Search for the cell housing the specified text and yield its [x, y] center coordinate. 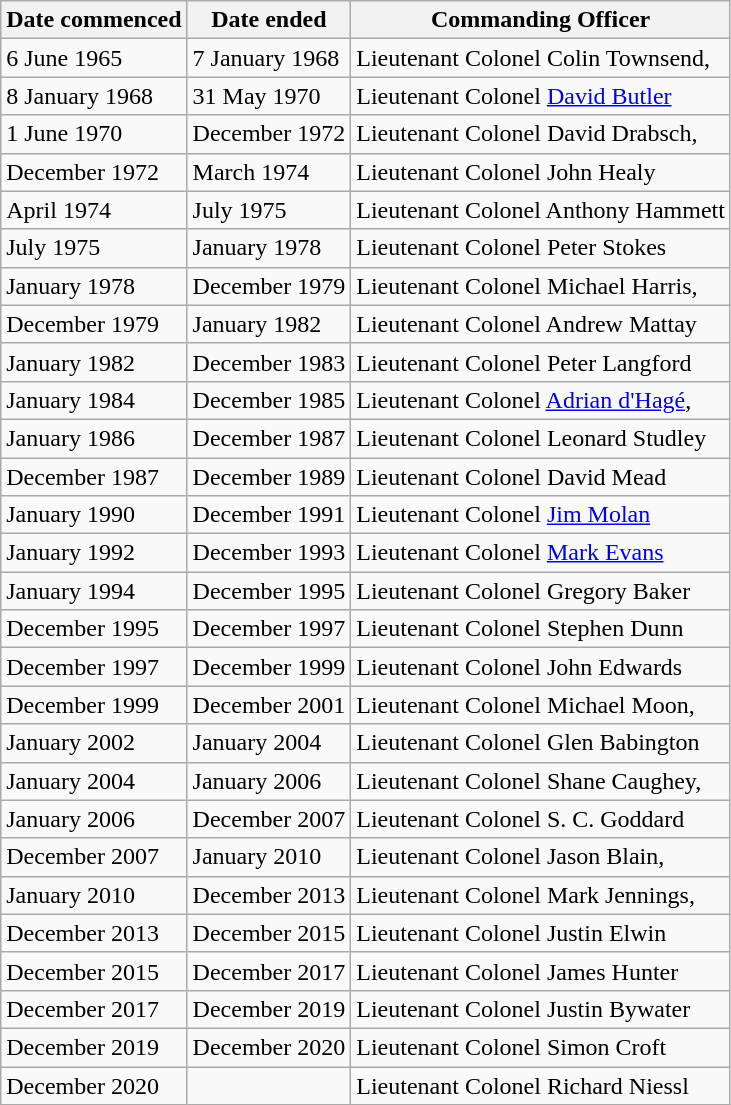
Lieutenant Colonel Justin Bywater [541, 1009]
Lieutenant Colonel Justin Elwin [541, 933]
Lieutenant Colonel Peter Langford [541, 362]
Lieutenant Colonel David Butler [541, 96]
Lieutenant Colonel Glen Babington [541, 743]
Lieutenant Colonel Michael Moon, [541, 705]
Lieutenant Colonel Peter Stokes [541, 248]
Date commenced [94, 20]
December 1983 [269, 362]
Lieutenant Colonel Mark Evans [541, 553]
Lieutenant Colonel Anthony Hammett [541, 210]
March 1974 [269, 172]
December 1989 [269, 477]
Lieutenant Colonel Jason Blain, [541, 857]
6 June 1965 [94, 58]
January 1986 [94, 438]
December 1985 [269, 400]
January 1992 [94, 553]
Lieutenant Colonel John Edwards [541, 667]
31 May 1970 [269, 96]
April 1974 [94, 210]
January 1994 [94, 591]
Lieutenant Colonel Adrian d'Hagé, [541, 400]
7 January 1968 [269, 58]
December 1993 [269, 553]
8 January 1968 [94, 96]
Date ended [269, 20]
January 1990 [94, 515]
Lieutenant Colonel Andrew Mattay [541, 324]
January 2002 [94, 743]
Lieutenant Colonel John Healy [541, 172]
Lieutenant Colonel David Drabsch, [541, 134]
1 June 1970 [94, 134]
Lieutenant Colonel Simon Croft [541, 1047]
Lieutenant Colonel Mark Jennings, [541, 895]
December 2001 [269, 705]
December 1991 [269, 515]
Lieutenant Colonel Jim Molan [541, 515]
Lieutenant Colonel Michael Harris, [541, 286]
Lieutenant Colonel Stephen Dunn [541, 629]
Lieutenant Colonel James Hunter [541, 971]
Lieutenant Colonel Richard Niessl [541, 1085]
Lieutenant Colonel Gregory Baker [541, 591]
Commanding Officer [541, 20]
Lieutenant Colonel Leonard Studley [541, 438]
Lieutenant Colonel Colin Townsend, [541, 58]
Lieutenant Colonel Shane Caughey, [541, 781]
Lieutenant Colonel S. C. Goddard [541, 819]
January 1984 [94, 400]
Lieutenant Colonel David Mead [541, 477]
